Search for the cell housing the specified text and yield its (X, Y) center coordinate. 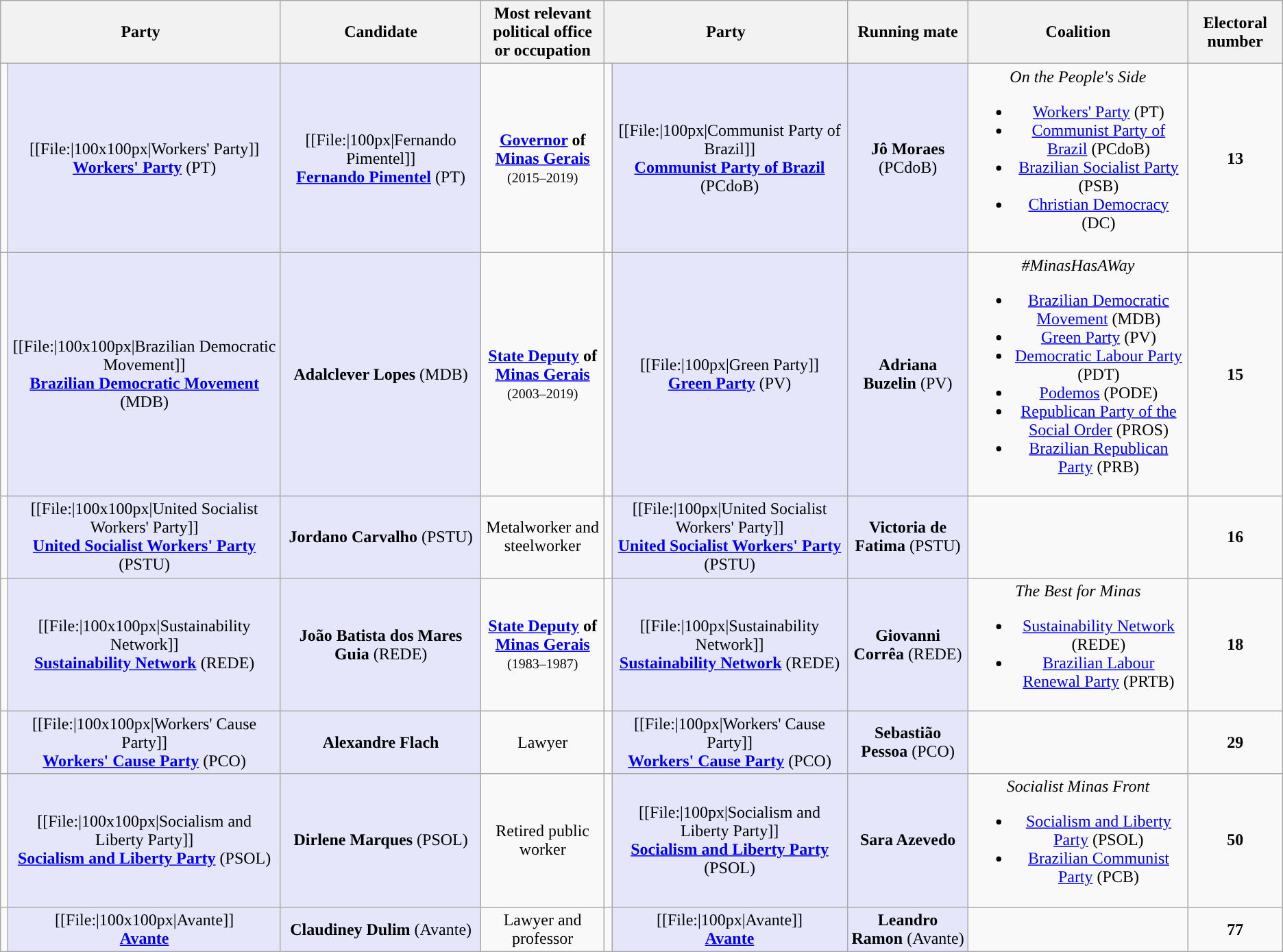
Adalclever Lopes (MDB) (380, 374)
Retired public worker (543, 840)
13 (1235, 158)
Adriana Buzelin (PV) (908, 374)
Lawyer and professor (543, 929)
Coalition (1079, 32)
Electoral number (1235, 32)
Sebastião Pessoa (PCO) (908, 742)
15 (1235, 374)
29 (1235, 742)
Metalworker and steelworker (543, 537)
77 (1235, 929)
[[File:|100px|Socialism and Liberty Party]]Socialism and Liberty Party (PSOL) (730, 840)
18 (1235, 644)
[[File:|100px|Communist Party of Brazil]]Communist Party of Brazil (PCdoB) (730, 158)
Dirlene Marques (PSOL) (380, 840)
Most relevant political office or occupation (543, 32)
[[File:|100x100px|United Socialist Workers' Party]]United Socialist Workers' Party (PSTU) (145, 537)
Victoria de Fatima (PSTU) (908, 537)
[[File:|100px|Green Party]]Green Party (PV) (730, 374)
[[File:|100px|Workers' Cause Party]]Workers' Cause Party (PCO) (730, 742)
Claudiney Dulim (Avante) (380, 929)
On the People's SideWorkers' Party (PT)Communist Party of Brazil (PCdoB)Brazilian Socialist Party (PSB)Christian Democracy (DC) (1079, 158)
[[File:|100px|Sustainability Network]]Sustainability Network (REDE) (730, 644)
Lawyer (543, 742)
Jordano Carvalho (PSTU) (380, 537)
State Deputy of Minas Gerais(1983–1987) (543, 644)
Socialist Minas FrontSocialism and Liberty Party (PSOL)Brazilian Communist Party (PCB) (1079, 840)
[[File:|100px|Avante]]Avante (730, 929)
Jô Moraes (PCdoB) (908, 158)
[[File:|100px|United Socialist Workers' Party]]United Socialist Workers' Party (PSTU) (730, 537)
Giovanni Corrêa (REDE) (908, 644)
The Best for MinasSustainability Network (REDE)Brazilian Labour Renewal Party (PRTB) (1079, 644)
[[File:|100x100px|Socialism and Liberty Party]]Socialism and Liberty Party (PSOL) (145, 840)
[[File:|100px|Fernando Pimentel]]Fernando Pimentel (PT) (380, 158)
Running mate (908, 32)
Governor of Minas Gerais(2015–2019) (543, 158)
Alexandre Flach (380, 742)
[[File:|100x100px|Avante]]Avante (145, 929)
[[File:|100x100px|Workers' Party]]Workers' Party (PT) (145, 158)
State Deputy of Minas Gerais(2003–2019) (543, 374)
[[File:|100x100px|Workers' Cause Party]]Workers' Cause Party (PCO) (145, 742)
João Batista dos Mares Guia (REDE) (380, 644)
Candidate (380, 32)
Sara Azevedo (908, 840)
[[File:|100x100px|Brazilian Democratic Movement]]Brazilian Democratic Movement (MDB) (145, 374)
Leandro Ramon (Avante) (908, 929)
[[File:|100x100px|Sustainability Network]]Sustainability Network (REDE) (145, 644)
16 (1235, 537)
50 (1235, 840)
